From the cell containing the given text, extract its center point as [x, y] coordinate. 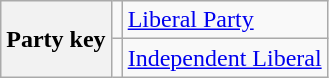
Party key [56, 39]
Independent Liberal [224, 58]
Liberal Party [224, 20]
